Search for the cell housing the specified text and yield its (X, Y) center coordinate. 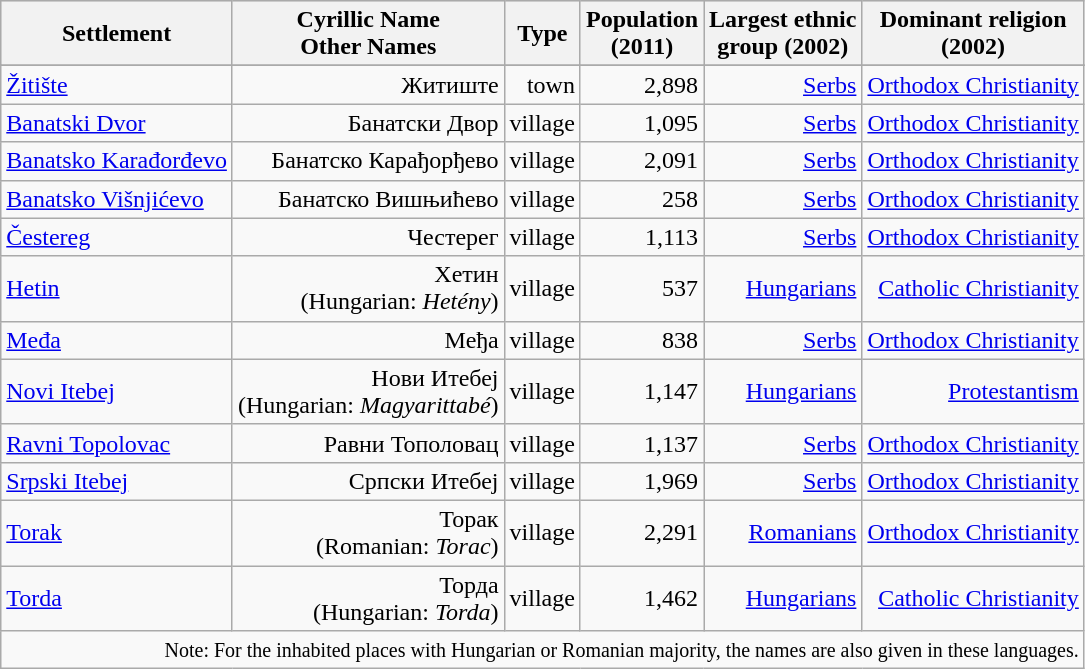
Type (542, 34)
1,462 (642, 598)
Srpski Itebej (117, 481)
Torda (117, 598)
Žitište (117, 85)
2,898 (642, 85)
1,147 (642, 392)
Хетин(Hungarian: Hetény) (368, 288)
Банатско Карађорђево (368, 161)
Međa (117, 340)
537 (642, 288)
1,095 (642, 123)
Равни Тополовац (368, 443)
1,137 (642, 443)
Нови Итебеј(Hungarian: Magyarittabé) (368, 392)
Dominant religion(2002) (973, 34)
town (542, 85)
1,113 (642, 237)
Торак(Romanian: Torac) (368, 532)
Торда(Hungarian: Torda) (368, 598)
Population(2011) (642, 34)
Protestantism (973, 392)
2,091 (642, 161)
Ravni Topolovac (117, 443)
Largest ethnicgroup (2002) (783, 34)
Hetin (117, 288)
Банатско Вишњићево (368, 199)
Romanians (783, 532)
Torak (117, 532)
Banatski Dvor (117, 123)
Banatsko Karađorđevo (117, 161)
258 (642, 199)
Novi Itebej (117, 392)
Српски Итебеј (368, 481)
Čestereg (117, 237)
Note: For the inhabited places with Hungarian or Romanian majority, the names are also given in these languages. (543, 650)
838 (642, 340)
Међа (368, 340)
2,291 (642, 532)
1,969 (642, 481)
Settlement (117, 34)
Banatsko Višnjićevo (117, 199)
Cyrillic NameOther Names (368, 34)
Честерег (368, 237)
Житиште (368, 85)
Банатски Двор (368, 123)
